Output the (x, y) coordinate of the center of the cell containing the given text.  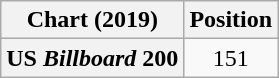
US Billboard 200 (92, 58)
Position (231, 20)
Chart (2019) (92, 20)
151 (231, 58)
